Pinpoint the cell where the given text exists, returning its [X, Y] midpoint coordinate. 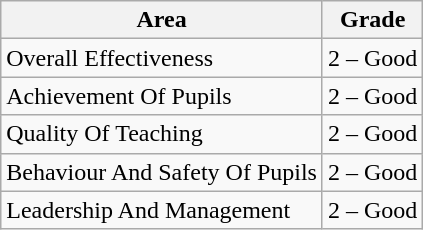
Overall Effectiveness [162, 58]
Grade [372, 20]
Leadership And Management [162, 210]
Behaviour And Safety Of Pupils [162, 172]
Achievement Of Pupils [162, 96]
Quality Of Teaching [162, 134]
Area [162, 20]
